Identify which cell holds the provided text, then report its [X, Y] central coordinate. 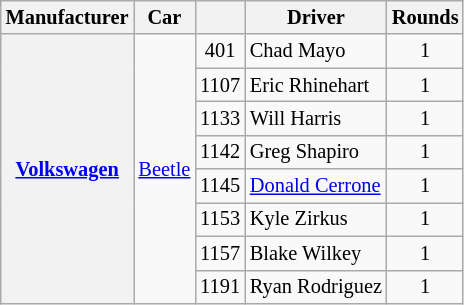
Ryan Rodriguez [316, 287]
Greg Shapiro [316, 152]
Donald Cerrone [316, 186]
401 [220, 51]
1191 [220, 287]
1107 [220, 85]
1145 [220, 186]
1153 [220, 219]
1142 [220, 152]
Rounds [426, 17]
1157 [220, 253]
Kyle Zirkus [316, 219]
Blake Wilkey [316, 253]
Eric Rhinehart [316, 85]
1133 [220, 118]
Volkswagen [68, 168]
Chad Mayo [316, 51]
Car [165, 17]
Beetle [165, 168]
Driver [316, 17]
Manufacturer [68, 17]
Will Harris [316, 118]
